For the text-containing cell, return its midpoint in (X, Y) coordinate format. 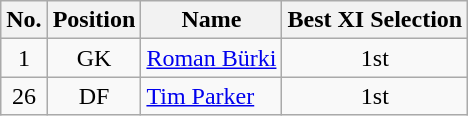
Best XI Selection (375, 20)
Tim Parker (212, 96)
No. (24, 20)
GK (94, 58)
26 (24, 96)
DF (94, 96)
1 (24, 58)
Name (212, 20)
Position (94, 20)
Roman Bürki (212, 58)
